From the cell containing the given text, extract its center point as [x, y] coordinate. 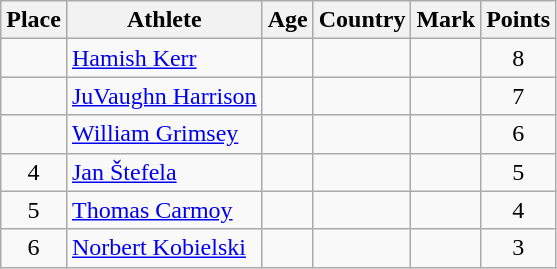
8 [518, 58]
Thomas Carmoy [164, 210]
Place [34, 20]
JuVaughn Harrison [164, 96]
Country [362, 20]
William Grimsey [164, 134]
Hamish Kerr [164, 58]
Points [518, 20]
7 [518, 96]
Mark [446, 20]
3 [518, 248]
Jan Štefela [164, 172]
Athlete [164, 20]
Age [288, 20]
Norbert Kobielski [164, 248]
